Extract the (X, Y) coordinate from the center of the cell holding the provided text.  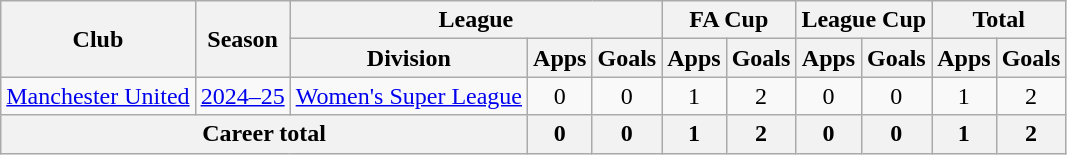
Division (408, 58)
Club (98, 39)
2024–25 (242, 96)
League (476, 20)
Women's Super League (408, 96)
League Cup (864, 20)
FA Cup (729, 20)
Manchester United (98, 96)
Total (999, 20)
Career total (264, 134)
Season (242, 39)
